Locate the cell with the specified text and output its (X, Y) center coordinate. 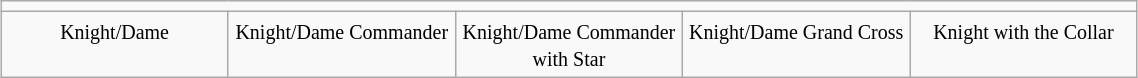
Knight with the Collar (1024, 44)
Knight/Dame Commander (342, 44)
Knight/Dame (114, 44)
Knight/Dame Grand Cross (796, 44)
Knight/Dame Commander with Star (568, 44)
